Pinpoint the cell where the given text exists, returning its [x, y] midpoint coordinate. 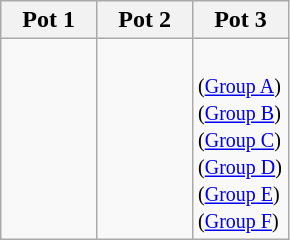
(Group A) (Group B) (Group C) (Group D) (Group E) (Group F) [241, 139]
Pot 2 [145, 20]
Pot 3 [241, 20]
Pot 1 [49, 20]
